For the text-containing cell, return its midpoint in [X, Y] coordinate format. 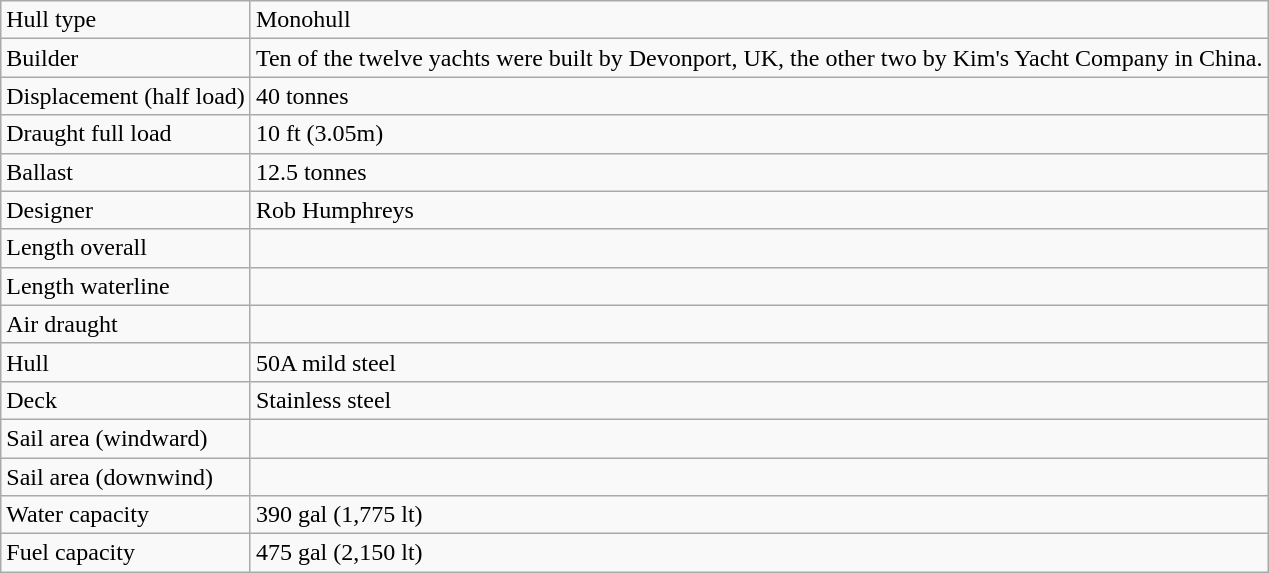
Water capacity [126, 515]
Monohull [759, 20]
475 gal (2,150 lt) [759, 553]
390 gal (1,775 lt) [759, 515]
50A mild steel [759, 362]
Length waterline [126, 286]
Sail area (windward) [126, 438]
Sail area (downwind) [126, 477]
Length overall [126, 248]
Displacement (half load) [126, 96]
Air draught [126, 324]
Hull [126, 362]
12.5 tonnes [759, 172]
Stainless steel [759, 400]
Fuel capacity [126, 553]
Ten of the twelve yachts were built by Devonport, UK, the other two by Kim's Yacht Company in China. [759, 58]
Designer [126, 210]
Builder [126, 58]
Deck [126, 400]
10 ft (3.05m) [759, 134]
Draught full load [126, 134]
Ballast [126, 172]
40 tonnes [759, 96]
Rob Humphreys [759, 210]
Hull type [126, 20]
